Return the (x, y) coordinate for the center point of the cell that contains the specified text.  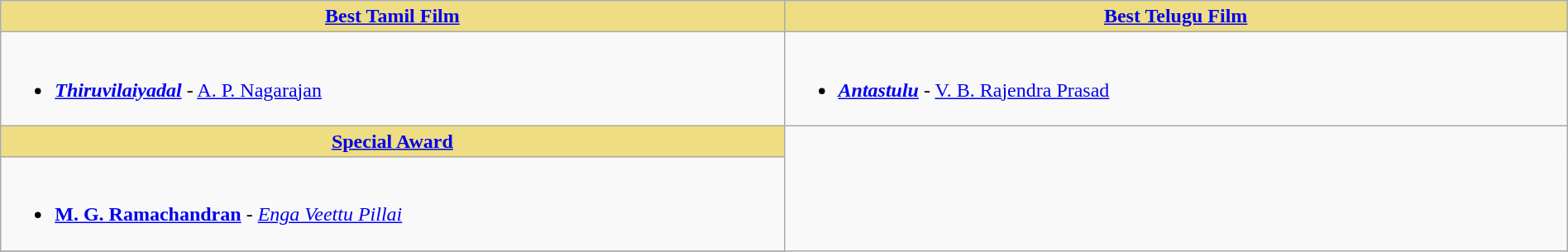
Antastulu - V. B. Rajendra Prasad (1176, 79)
Special Award (392, 141)
Best Telugu Film (1176, 17)
M. G. Ramachandran - Enga Veettu Pillai (392, 203)
Thiruvilaiyadal - A. P. Nagarajan (392, 79)
Best Tamil Film (392, 17)
